From the cell containing the given text, extract its center point as (x, y) coordinate. 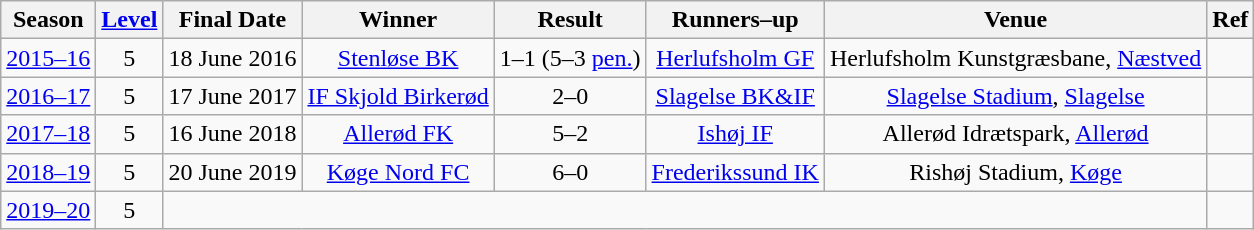
Herlufsholm GF (735, 58)
2015–16 (48, 58)
18 June 2016 (232, 58)
5–2 (570, 134)
Slagelse Stadium, Slagelse (1015, 96)
Runners–up (735, 20)
Køge Nord FC (398, 172)
Venue (1015, 20)
2017–18 (48, 134)
2019–20 (48, 210)
1–1 (5–3 pen.) (570, 58)
IF Skjold Birkerød (398, 96)
Ref (1230, 20)
Level (130, 20)
17 June 2017 (232, 96)
Winner (398, 20)
Ishøj IF (735, 134)
Allerød Idrætspark, Allerød (1015, 134)
Final Date (232, 20)
Stenløse BK (398, 58)
2018–19 (48, 172)
Season (48, 20)
2–0 (570, 96)
Frederikssund IK (735, 172)
Slagelse BK&IF (735, 96)
6–0 (570, 172)
20 June 2019 (232, 172)
2016–17 (48, 96)
Allerød FK (398, 134)
Rishøj Stadium, Køge (1015, 172)
Herlufsholm Kunstgræsbane, Næstved (1015, 58)
16 June 2018 (232, 134)
Result (570, 20)
